From the cell containing the given text, extract its center point as (X, Y) coordinate. 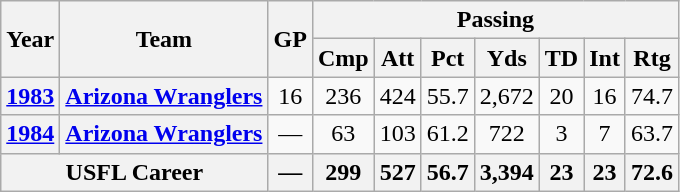
74.7 (652, 96)
1984 (30, 134)
Cmp (343, 58)
20 (561, 96)
103 (398, 134)
Rtg (652, 58)
1983 (30, 96)
299 (343, 172)
55.7 (448, 96)
2,672 (506, 96)
Yds (506, 58)
424 (398, 96)
72.6 (652, 172)
236 (343, 96)
TD (561, 58)
Team (164, 39)
Year (30, 39)
GP (290, 39)
63.7 (652, 134)
722 (506, 134)
61.2 (448, 134)
56.7 (448, 172)
7 (605, 134)
3,394 (506, 172)
Int (605, 58)
Pct (448, 58)
USFL Career (134, 172)
63 (343, 134)
Att (398, 58)
Passing (495, 20)
527 (398, 172)
3 (561, 134)
